For the text-containing cell, return its midpoint in (X, Y) coordinate format. 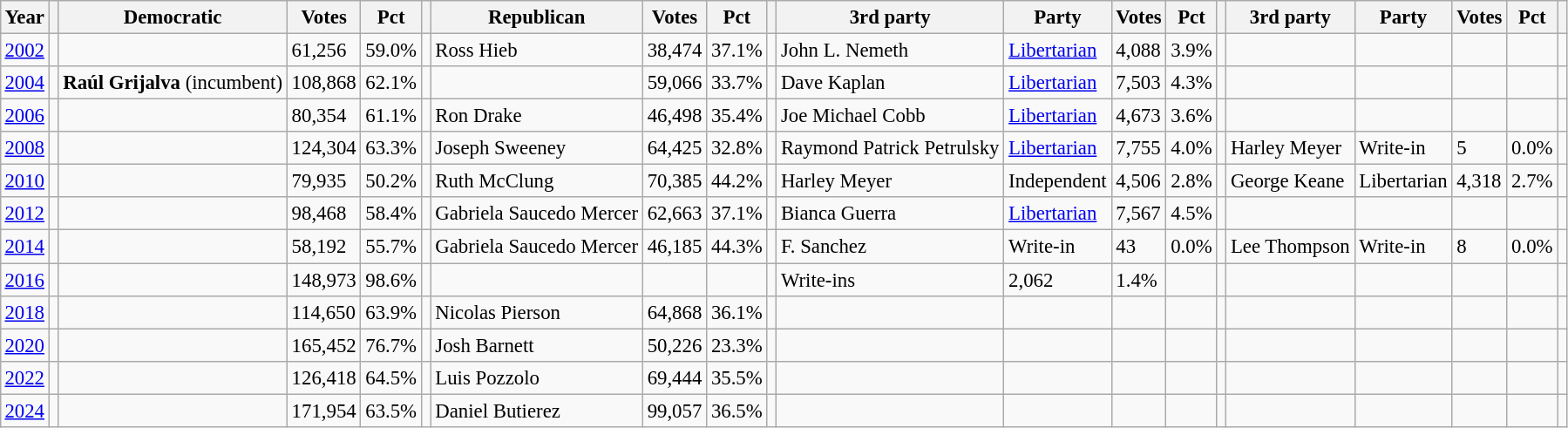
35.4% (737, 116)
4.5% (1191, 214)
61,256 (324, 50)
64,868 (675, 312)
4,673 (1138, 116)
124,304 (324, 148)
114,650 (324, 312)
3.9% (1191, 50)
Lee Thompson (1290, 247)
38,474 (675, 50)
2022 (24, 377)
Daniel Butierez (537, 411)
7,755 (1138, 148)
2010 (24, 181)
Joe Michael Cobb (891, 116)
63.3% (390, 148)
32.8% (737, 148)
64,425 (675, 148)
59,066 (675, 83)
126,418 (324, 377)
Write-ins (891, 280)
64.5% (390, 377)
59.0% (390, 50)
61.1% (390, 116)
148,973 (324, 280)
2004 (24, 83)
35.5% (737, 377)
165,452 (324, 345)
Ruth McClung (537, 181)
58.4% (390, 214)
Bianca Guerra (891, 214)
44.2% (737, 181)
23.3% (737, 345)
Dave Kaplan (891, 83)
5 (1480, 148)
4.3% (1191, 83)
2006 (24, 116)
Ross Hieb (537, 50)
58,192 (324, 247)
98.6% (390, 280)
8 (1480, 247)
80,354 (324, 116)
44.3% (737, 247)
98,468 (324, 214)
33.7% (737, 83)
62.1% (390, 83)
2,062 (1058, 280)
36.1% (737, 312)
43 (1138, 247)
70,385 (675, 181)
3.6% (1191, 116)
Year (24, 17)
2018 (24, 312)
7,567 (1138, 214)
46,498 (675, 116)
99,057 (675, 411)
2024 (24, 411)
171,954 (324, 411)
Raymond Patrick Petrulsky (891, 148)
Luis Pozzolo (537, 377)
108,868 (324, 83)
Democratic (173, 17)
2002 (24, 50)
50.2% (390, 181)
36.5% (737, 411)
John L. Nemeth (891, 50)
4,318 (1480, 181)
2008 (24, 148)
2014 (24, 247)
50,226 (675, 345)
Raúl Grijalva (incumbent) (173, 83)
55.7% (390, 247)
Joseph Sweeney (537, 148)
63.9% (390, 312)
76.7% (390, 345)
Republican (537, 17)
F. Sanchez (891, 247)
1.4% (1138, 280)
2016 (24, 280)
2012 (24, 214)
4,506 (1138, 181)
7,503 (1138, 83)
62,663 (675, 214)
46,185 (675, 247)
George Keane (1290, 181)
2.8% (1191, 181)
Nicolas Pierson (537, 312)
Ron Drake (537, 116)
69,444 (675, 377)
2.7% (1532, 181)
Independent (1058, 181)
2020 (24, 345)
63.5% (390, 411)
79,935 (324, 181)
Josh Barnett (537, 345)
4.0% (1191, 148)
4,088 (1138, 50)
